Identify which cell holds the provided text, then report its [X, Y] central coordinate. 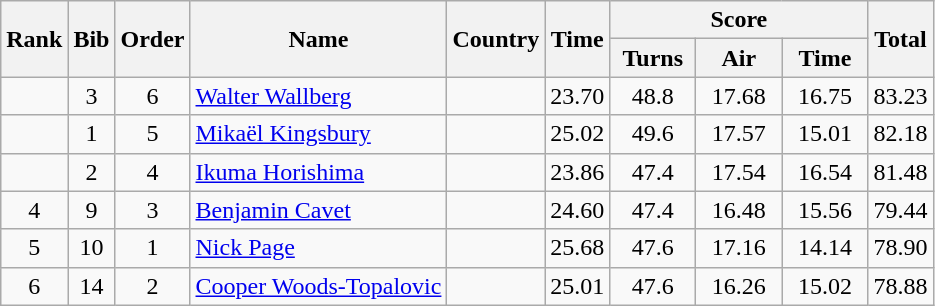
23.70 [578, 96]
Turns [653, 58]
Name [318, 39]
17.57 [739, 134]
10 [92, 248]
Benjamin Cavet [318, 210]
81.48 [900, 172]
Country [496, 39]
82.18 [900, 134]
Ikuma Horishima [318, 172]
14 [92, 286]
16.26 [739, 286]
Walter Wallberg [318, 96]
9 [92, 210]
49.6 [653, 134]
15.02 [825, 286]
24.60 [578, 210]
25.68 [578, 248]
Cooper Woods-Topalovic [318, 286]
48.8 [653, 96]
25.02 [578, 134]
Score [739, 20]
83.23 [900, 96]
Total [900, 39]
17.16 [739, 248]
17.68 [739, 96]
Air [739, 58]
17.54 [739, 172]
79.44 [900, 210]
Order [152, 39]
15.01 [825, 134]
78.90 [900, 248]
16.75 [825, 96]
25.01 [578, 286]
Mikaël Kingsbury [318, 134]
23.86 [578, 172]
Nick Page [318, 248]
16.48 [739, 210]
14.14 [825, 248]
16.54 [825, 172]
15.56 [825, 210]
Bib [92, 39]
78.88 [900, 286]
Rank [34, 39]
